Capture the cell that displays the provided text and extract its [X, Y] central coordinate. 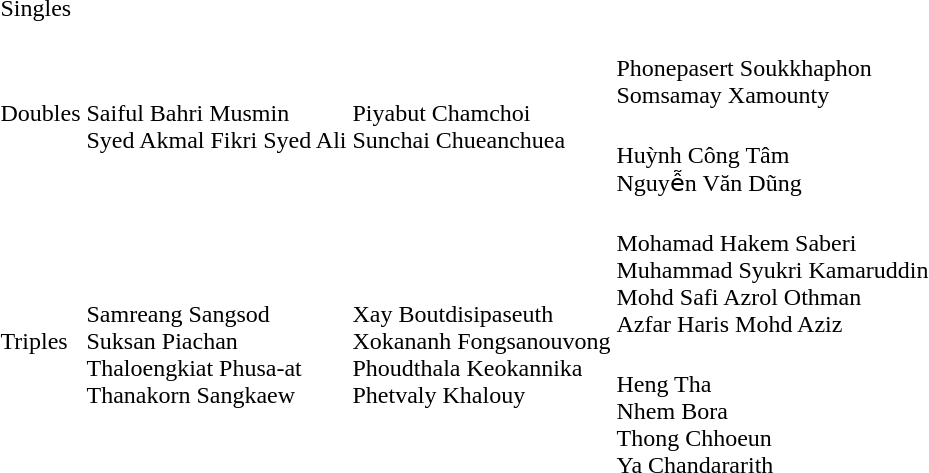
Saiful Bahri MusminSyed Akmal Fikri Syed Ali [216, 112]
Piyabut ChamchoiSunchai Chueanchuea [482, 112]
